Pinpoint the cell where the given text exists, returning its (x, y) midpoint coordinate. 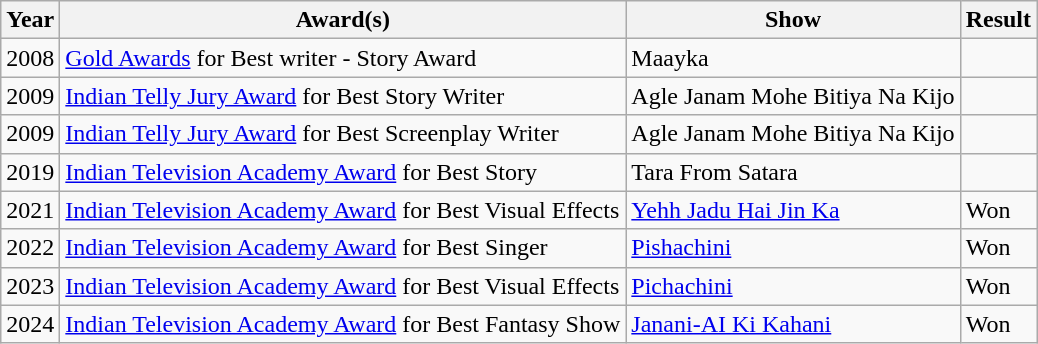
Janani-AI Ki Kahani (793, 324)
Year (30, 20)
Pishachini (793, 248)
2024 (30, 324)
Indian Telly Jury Award for Best Story Writer (343, 96)
Gold Awards for Best writer - Story Award (343, 58)
2021 (30, 210)
Indian Television Academy Award for Best Singer (343, 248)
Tara From Satara (793, 172)
Pichachini (793, 286)
Yehh Jadu Hai Jin Ka (793, 210)
2023 (30, 286)
Indian Television Academy Award for Best Fantasy Show (343, 324)
2019 (30, 172)
Show (793, 20)
Indian Television Academy Award for Best Story (343, 172)
2022 (30, 248)
Maayka (793, 58)
2008 (30, 58)
Award(s) (343, 20)
Result (998, 20)
Indian Telly Jury Award for Best Screenplay Writer (343, 134)
